Pinpoint the cell where the given text exists, returning its (x, y) midpoint coordinate. 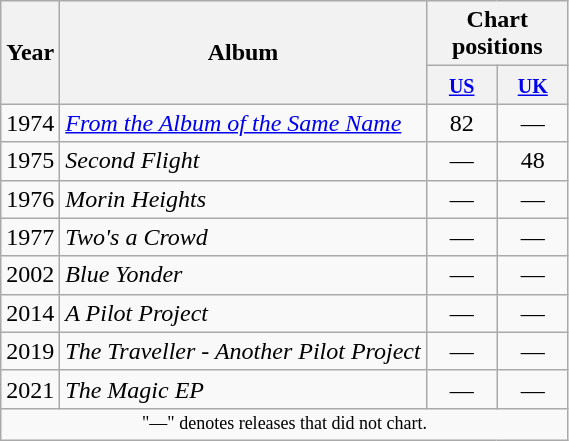
1976 (30, 199)
Second Flight (243, 161)
1975 (30, 161)
2014 (30, 313)
Morin Heights (243, 199)
2019 (30, 351)
2021 (30, 389)
UK (532, 85)
1977 (30, 237)
From the Album of the Same Name (243, 123)
US (462, 85)
The Magic EP (243, 389)
Chart positions (497, 34)
82 (462, 123)
Year (30, 52)
2002 (30, 275)
The Traveller - Another Pilot Project (243, 351)
1974 (30, 123)
"—" denotes releases that did not chart. (285, 424)
A Pilot Project (243, 313)
48 (532, 161)
Two's a Crowd (243, 237)
Blue Yonder (243, 275)
Album (243, 52)
